Scan for the cell matching the given text and deliver its (x, y) coordinate at center. 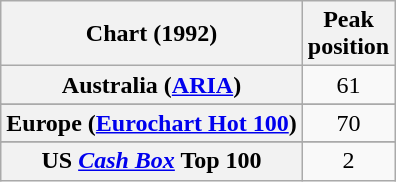
2 (348, 161)
Peakposition (348, 34)
Chart (1992) (152, 34)
Europe (Eurochart Hot 100) (152, 123)
US Cash Box Top 100 (152, 161)
Australia (ARIA) (152, 85)
61 (348, 85)
70 (348, 123)
